Return (x, y) of the center of cell containing provided text 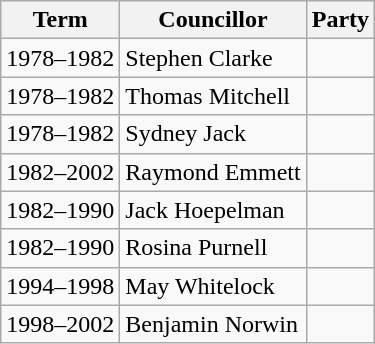
1994–1998 (60, 286)
Term (60, 20)
May Whitelock (213, 286)
Benjamin Norwin (213, 324)
Thomas Mitchell (213, 96)
Raymond Emmett (213, 172)
Party (340, 20)
1982–2002 (60, 172)
Jack Hoepelman (213, 210)
Rosina Purnell (213, 248)
1998–2002 (60, 324)
Sydney Jack (213, 134)
Councillor (213, 20)
Stephen Clarke (213, 58)
